Scan for the cell matching the given text and deliver its (x, y) coordinate at center. 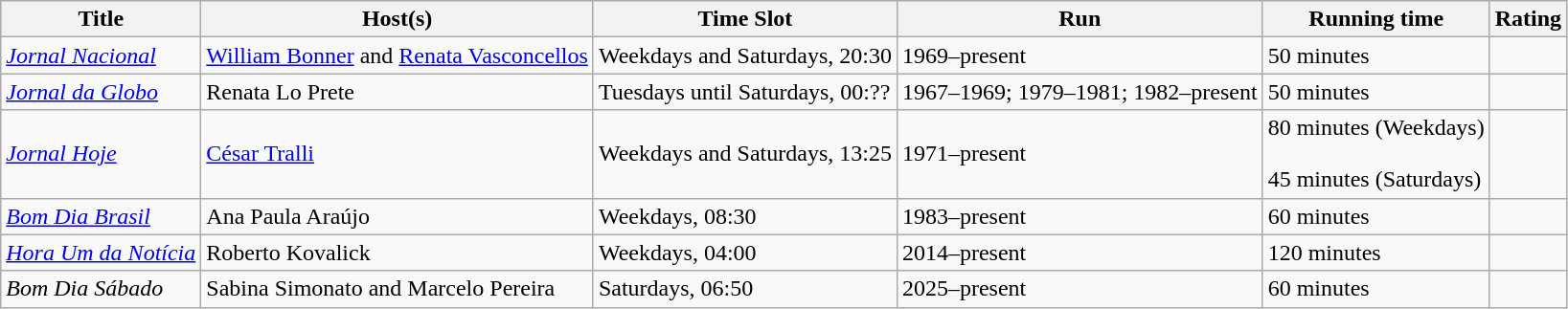
Saturdays, 06:50 (745, 289)
Weekdays and Saturdays, 20:30 (745, 55)
Weekdays and Saturdays, 13:25 (745, 154)
Renata Lo Prete (398, 92)
1971–present (1079, 154)
1969–present (1079, 55)
80 minutes (Weekdays)45 minutes (Saturdays) (1375, 154)
Running time (1375, 19)
Bom Dia Sábado (102, 289)
Jornal da Globo (102, 92)
Ana Paula Araújo (398, 216)
Tuesdays until Saturdays, 00:?? (745, 92)
Jornal Nacional (102, 55)
William Bonner and Renata Vasconcellos (398, 55)
César Tralli (398, 154)
Run (1079, 19)
Weekdays, 08:30 (745, 216)
120 minutes (1375, 253)
Time Slot (745, 19)
Bom Dia Brasil (102, 216)
Hora Um da Notícia (102, 253)
Sabina Simonato and Marcelo Pereira (398, 289)
Host(s) (398, 19)
1967–1969; 1979–1981; 1982–present (1079, 92)
Title (102, 19)
Roberto Kovalick (398, 253)
2025–present (1079, 289)
1983–present (1079, 216)
2014–present (1079, 253)
Weekdays, 04:00 (745, 253)
Rating (1528, 19)
Jornal Hoje (102, 154)
